Search for the cell housing the specified text and yield its [x, y] center coordinate. 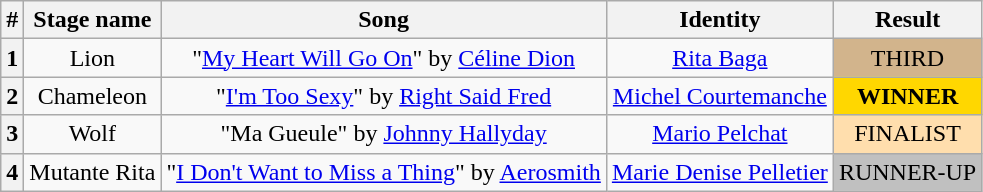
Marie Denise Pelletier [720, 172]
"I'm Too Sexy" by Right Said Fred [384, 96]
1 [12, 58]
THIRD [907, 58]
4 [12, 172]
3 [12, 134]
Rita Baga [720, 58]
"Ma Gueule" by Johnny Hallyday [384, 134]
Lion [92, 58]
WINNER [907, 96]
Mutante Rita [92, 172]
Stage name [92, 20]
2 [12, 96]
"I Don't Want to Miss a Thing" by Aerosmith [384, 172]
Result [907, 20]
"My Heart Will Go On" by Céline Dion [384, 58]
FINALIST [907, 134]
Identity [720, 20]
# [12, 20]
Song [384, 20]
Chameleon [92, 96]
Wolf [92, 134]
Michel Courtemanche [720, 96]
RUNNER-UP [907, 172]
Mario Pelchat [720, 134]
